Determine the [x, y] coordinate at the center of the cell enclosing the given text.  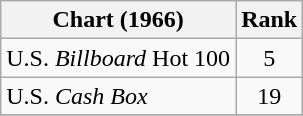
Rank [270, 20]
U.S. Billboard Hot 100 [118, 58]
19 [270, 96]
U.S. Cash Box [118, 96]
5 [270, 58]
Chart (1966) [118, 20]
